Capture the cell that displays the provided text and extract its [X, Y] central coordinate. 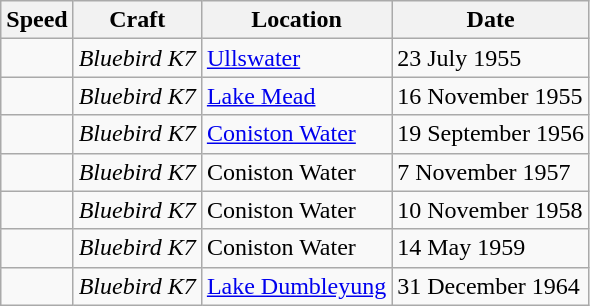
19 September 1956 [491, 134]
Location [296, 20]
10 November 1958 [491, 210]
Ullswater [296, 58]
Craft [137, 20]
23 July 1955 [491, 58]
7 November 1957 [491, 172]
16 November 1955 [491, 96]
Lake Mead [296, 96]
14 May 1959 [491, 248]
Lake Dumbleyung [296, 286]
Speed [37, 20]
31 December 1964 [491, 286]
Date [491, 20]
